For the text-containing cell, return its midpoint in [X, Y] coordinate format. 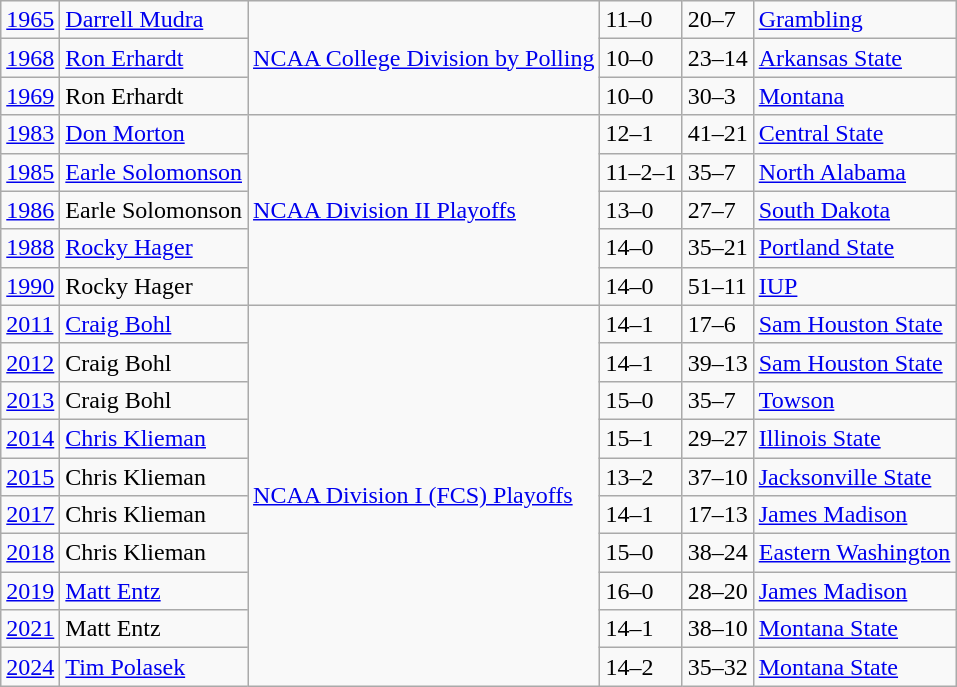
Don Morton [154, 134]
35–32 [718, 667]
Eastern Washington [854, 553]
2014 [30, 438]
2018 [30, 553]
Towson [854, 400]
13–2 [641, 477]
11–0 [641, 20]
28–20 [718, 591]
South Dakota [854, 210]
27–7 [718, 210]
1969 [30, 96]
23–14 [718, 58]
38–24 [718, 553]
11–2–1 [641, 172]
Jacksonville State [854, 477]
Central State [854, 134]
Illinois State [854, 438]
16–0 [641, 591]
29–27 [718, 438]
2017 [30, 515]
13–0 [641, 210]
NCAA College Division by Polling [424, 58]
2015 [30, 477]
NCAA Division I (FCS) Playoffs [424, 496]
2019 [30, 591]
2024 [30, 667]
Portland State [854, 248]
30–3 [718, 96]
2012 [30, 362]
37–10 [718, 477]
51–11 [718, 286]
IUP [854, 286]
NCAA Division II Playoffs [424, 210]
2021 [30, 629]
39–13 [718, 362]
12–1 [641, 134]
17–6 [718, 324]
1968 [30, 58]
2011 [30, 324]
1986 [30, 210]
Grambling [854, 20]
1985 [30, 172]
17–13 [718, 515]
35–21 [718, 248]
20–7 [718, 20]
14–2 [641, 667]
Darrell Mudra [154, 20]
1983 [30, 134]
15–1 [641, 438]
38–10 [718, 629]
1988 [30, 248]
1965 [30, 20]
Arkansas State [854, 58]
Tim Polasek [154, 667]
North Alabama [854, 172]
2013 [30, 400]
Montana [854, 96]
41–21 [718, 134]
1990 [30, 286]
